Return the [x, y] coordinate for the center point of the cell that contains the specified text.  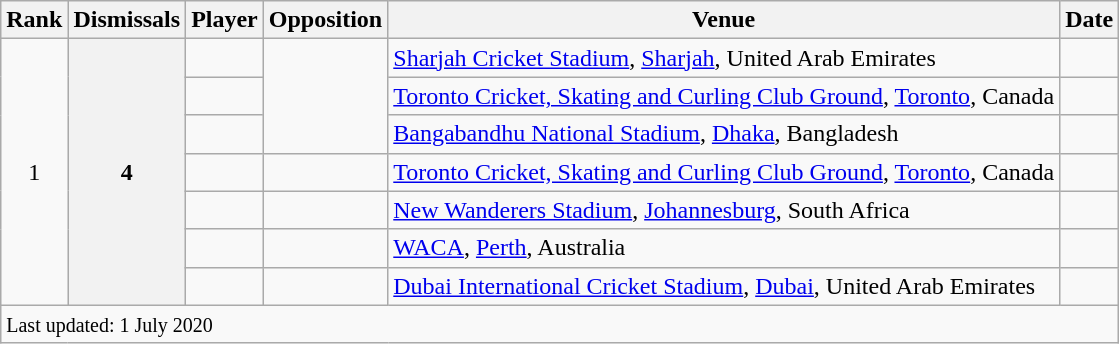
Date [1090, 20]
Bangabandhu National Stadium, Dhaka, Bangladesh [724, 134]
Rank [34, 20]
Dismissals [127, 20]
1 [34, 172]
New Wanderers Stadium, Johannesburg, South Africa [724, 210]
Dubai International Cricket Stadium, Dubai, United Arab Emirates [724, 286]
4 [127, 172]
Venue [724, 20]
Player [225, 20]
Sharjah Cricket Stadium, Sharjah, United Arab Emirates [724, 58]
WACA, Perth, Australia [724, 248]
Last updated: 1 July 2020 [560, 324]
Opposition [325, 20]
